Pinpoint the cell where the given text exists, returning its (x, y) midpoint coordinate. 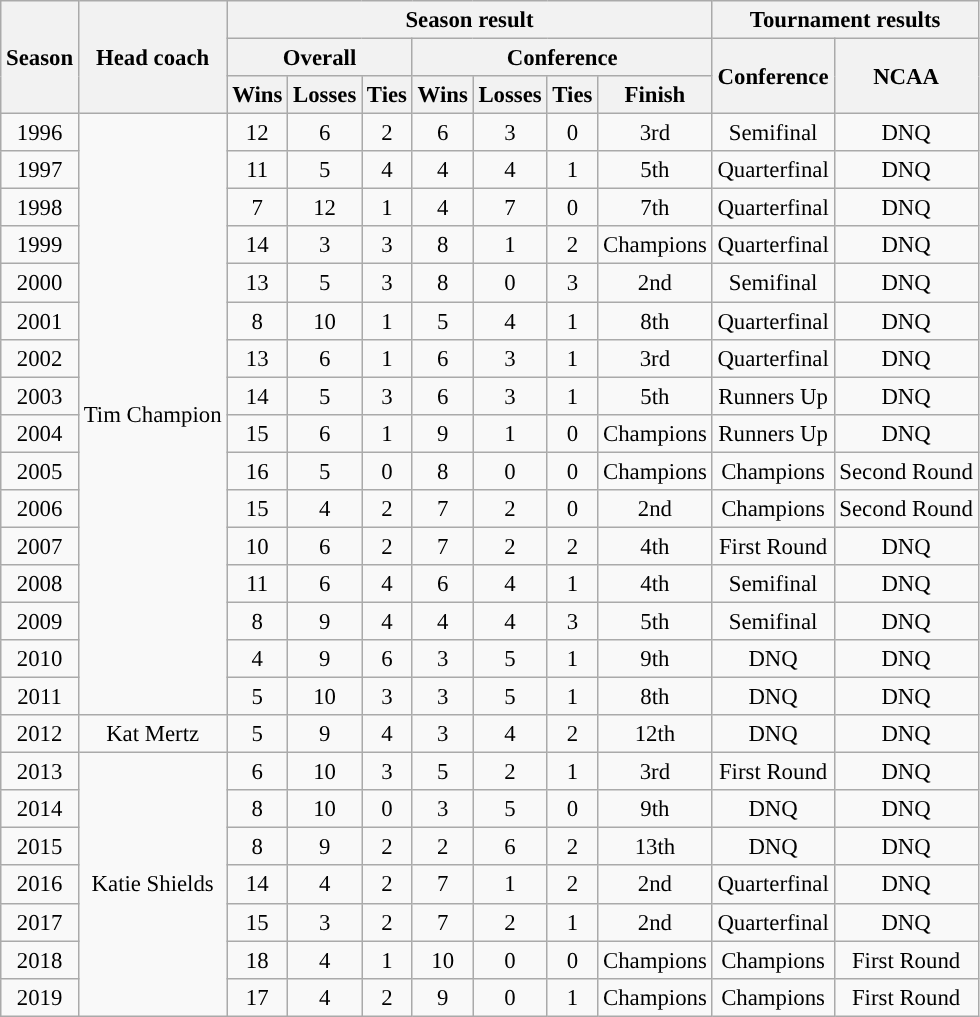
2000 (40, 283)
NCAA (906, 76)
2009 (40, 621)
1996 (40, 133)
Tim Champion (152, 415)
17 (258, 997)
Season (40, 58)
2013 (40, 772)
2012 (40, 734)
Katie Shields (152, 884)
1998 (40, 208)
13th (655, 847)
Head coach (152, 58)
2011 (40, 697)
2007 (40, 546)
1997 (40, 170)
2001 (40, 321)
7th (655, 208)
18 (258, 960)
Season result (470, 20)
2014 (40, 809)
2015 (40, 847)
2005 (40, 471)
2008 (40, 584)
2016 (40, 885)
2003 (40, 396)
2019 (40, 997)
2018 (40, 960)
Kat Mertz (152, 734)
Overall (320, 58)
2017 (40, 922)
2006 (40, 509)
2004 (40, 433)
2002 (40, 358)
Finish (655, 95)
16 (258, 471)
1999 (40, 245)
2010 (40, 659)
12th (655, 734)
Tournament results (845, 20)
